Identify which cell holds the provided text, then report its (X, Y) central coordinate. 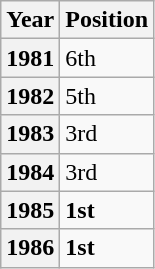
1986 (30, 248)
Position (107, 20)
1985 (30, 210)
1981 (30, 58)
5th (107, 96)
1984 (30, 172)
6th (107, 58)
Year (30, 20)
1983 (30, 134)
1982 (30, 96)
